Determine the (x, y) coordinate at the center of the cell enclosing the given text.  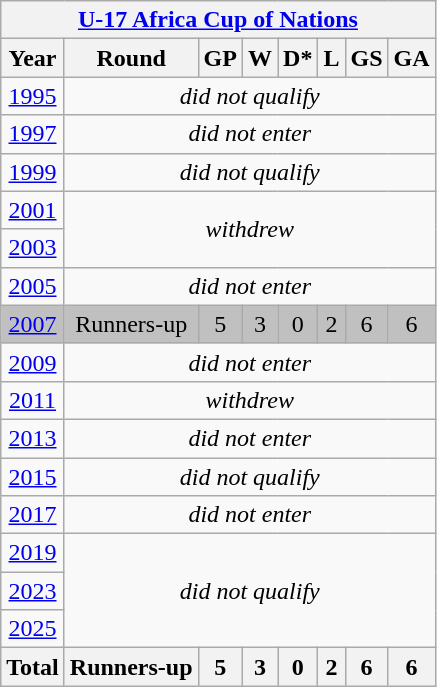
2007 (33, 324)
2015 (33, 477)
U-17 Africa Cup of Nations (218, 20)
2001 (33, 210)
W (260, 58)
GS (366, 58)
2023 (33, 591)
GA (412, 58)
2003 (33, 248)
Round (131, 58)
2013 (33, 438)
2009 (33, 362)
D* (298, 58)
GP (220, 58)
2025 (33, 629)
2005 (33, 286)
2017 (33, 515)
Year (33, 58)
1999 (33, 172)
2011 (33, 400)
L (332, 58)
2019 (33, 553)
1997 (33, 134)
1995 (33, 96)
Total (33, 667)
